From the cell containing the given text, extract its center point as [x, y] coordinate. 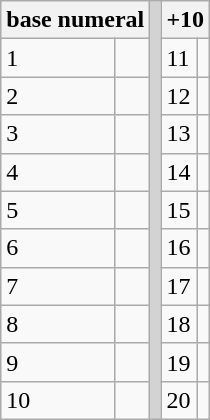
1 [58, 58]
14 [180, 172]
6 [58, 248]
13 [180, 134]
3 [58, 134]
7 [58, 286]
9 [58, 362]
12 [180, 96]
17 [180, 286]
15 [180, 210]
4 [58, 172]
18 [180, 324]
5 [58, 210]
16 [180, 248]
8 [58, 324]
20 [180, 400]
2 [58, 96]
base numeral [76, 20]
11 [180, 58]
+10 [186, 20]
10 [58, 400]
19 [180, 362]
